Return (x, y) of the center of cell containing provided text 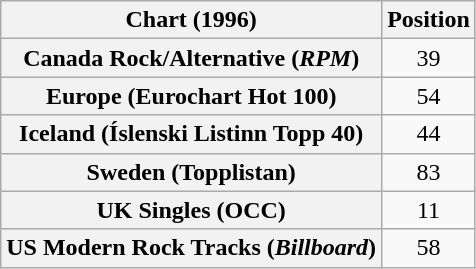
Position (429, 20)
58 (429, 248)
Europe (Eurochart Hot 100) (192, 96)
44 (429, 134)
Iceland (Íslenski Listinn Topp 40) (192, 134)
Canada Rock/Alternative (RPM) (192, 58)
UK Singles (OCC) (192, 210)
11 (429, 210)
Sweden (Topplistan) (192, 172)
Chart (1996) (192, 20)
83 (429, 172)
39 (429, 58)
54 (429, 96)
US Modern Rock Tracks (Billboard) (192, 248)
